Provide the [x, y] coordinate of the cell's center where the given text is located.  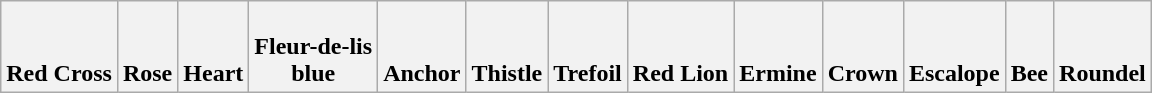
Fleur-de-lisblue [314, 47]
Crown [862, 47]
Escalope [954, 47]
Heart [214, 47]
Trefoil [588, 47]
Red Cross [60, 47]
Roundel [1103, 47]
Red Lion [680, 47]
Rose [147, 47]
Ermine [778, 47]
Anchor [422, 47]
Thistle [507, 47]
Bee [1029, 47]
